Determine the (X, Y) coordinate at the center of the cell enclosing the given text.  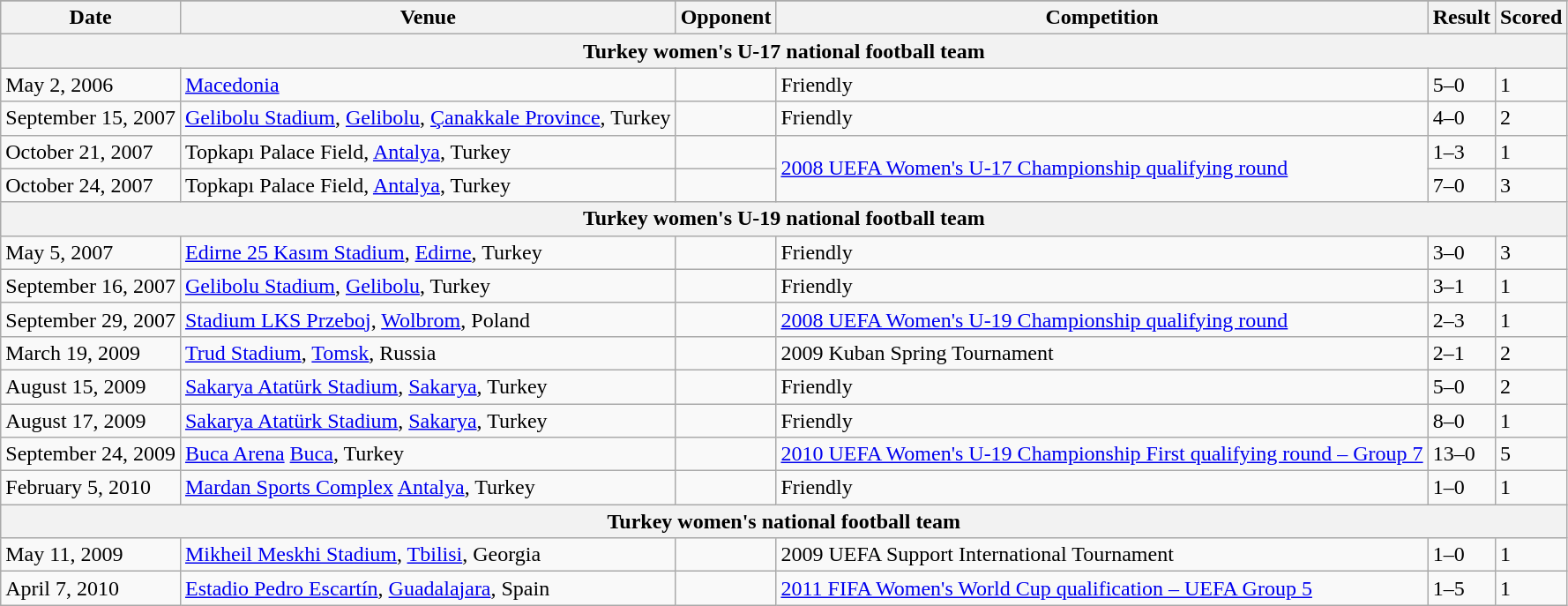
October 24, 2007 (91, 185)
Mardan Sports Complex Antalya, Turkey (428, 488)
March 19, 2009 (91, 353)
Scored (1531, 18)
4–0 (1461, 118)
September 24, 2009 (91, 454)
13–0 (1461, 454)
Result (1461, 18)
Competition (1102, 18)
2009 Kuban Spring Tournament (1102, 353)
8–0 (1461, 421)
Stadium LKS Przeboj, Wolbrom, Poland (428, 319)
2008 UEFA Women's U-17 Championship qualifying round (1102, 168)
May 2, 2006 (91, 85)
Macedonia (428, 85)
2010 UEFA Women's U-19 Championship First qualifying round – Group 7 (1102, 454)
August 15, 2009 (91, 386)
3–1 (1461, 286)
2–3 (1461, 319)
Edirne 25 Kasım Stadium, Edirne, Turkey (428, 252)
2–1 (1461, 353)
2009 UEFA Support International Tournament (1102, 555)
Opponent (726, 18)
Date (91, 18)
Turkey women's U-19 national football team (784, 219)
5 (1531, 454)
Turkey women's national football team (784, 521)
May 11, 2009 (91, 555)
Gelibolu Stadium, Gelibolu, Çanakkale Province, Turkey (428, 118)
September 29, 2007 (91, 319)
2011 FIFA Women's World Cup qualification – UEFA Group 5 (1102, 588)
1–5 (1461, 588)
September 15, 2007 (91, 118)
3–0 (1461, 252)
August 17, 2009 (91, 421)
October 21, 2007 (91, 152)
Trud Stadium, Tomsk, Russia (428, 353)
7–0 (1461, 185)
Estadio Pedro Escartín, Guadalajara, Spain (428, 588)
Turkey women's U-17 national football team (784, 51)
1–3 (1461, 152)
September 16, 2007 (91, 286)
February 5, 2010 (91, 488)
Buca Arena Buca, Turkey (428, 454)
Mikheil Meskhi Stadium, Tbilisi, Georgia (428, 555)
2008 UEFA Women's U-19 Championship qualifying round (1102, 319)
April 7, 2010 (91, 588)
Gelibolu Stadium, Gelibolu, Turkey (428, 286)
May 5, 2007 (91, 252)
Venue (428, 18)
